Search for the cell housing the specified text and yield its [x, y] center coordinate. 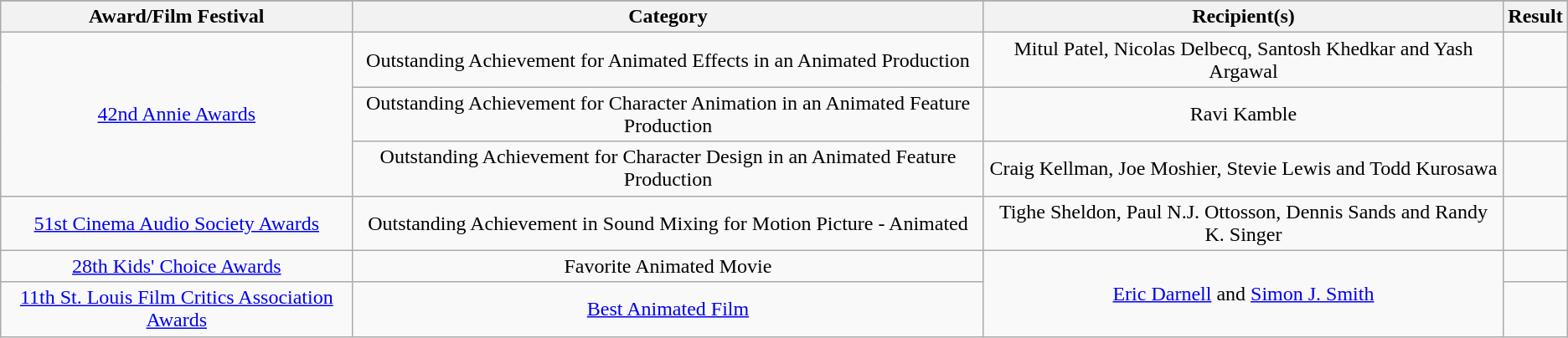
Award/Film Festival [177, 17]
51st Cinema Audio Society Awards [177, 223]
Favorite Animated Movie [668, 266]
Mitul Patel, Nicolas Delbecq, Santosh Khedkar and Yash Argawal [1243, 60]
Outstanding Achievement for Character Animation in an Animated Feature Production [668, 114]
Best Animated Film [668, 310]
Outstanding Achievement for Animated Effects in an Animated Production [668, 60]
Result [1535, 17]
11th St. Louis Film Critics Association Awards [177, 310]
Ravi Kamble [1243, 114]
28th Kids' Choice Awards [177, 266]
42nd Annie Awards [177, 114]
Outstanding Achievement in Sound Mixing for Motion Picture - Animated [668, 223]
Eric Darnell and Simon J. Smith [1243, 293]
Craig Kellman, Joe Moshier, Stevie Lewis and Todd Kurosawa [1243, 169]
Outstanding Achievement for Character Design in an Animated Feature Production [668, 169]
Tighe Sheldon, Paul N.J. Ottosson, Dennis Sands and Randy K. Singer [1243, 223]
Category [668, 17]
Recipient(s) [1243, 17]
